Search for the cell housing the specified text and yield its (X, Y) center coordinate. 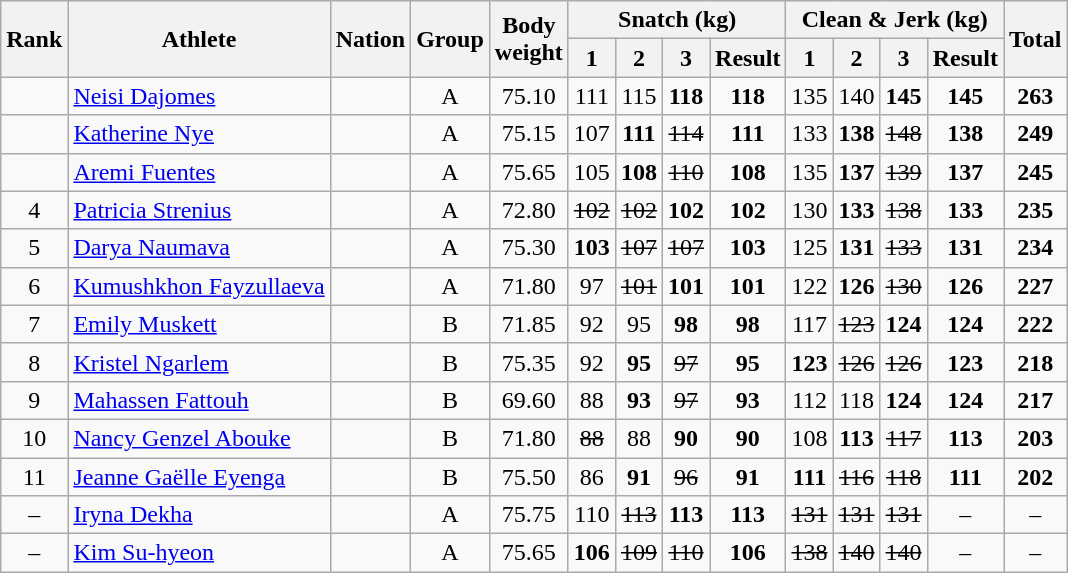
Patricia Strenius (199, 210)
Athlete (199, 39)
Clean & Jerk (kg) (895, 20)
75.30 (528, 248)
Jeanne Gaëlle Eyenga (199, 477)
9 (34, 400)
72.80 (528, 210)
125 (810, 248)
217 (1036, 400)
75.75 (528, 515)
Nancy Genzel Abouke (199, 438)
4 (34, 210)
Bodyweight (528, 39)
Rank (34, 39)
Mahassen Fattouh (199, 400)
222 (1036, 324)
69.60 (528, 400)
Kumushkhon Fayzullaeva (199, 286)
115 (638, 96)
Nation (370, 39)
122 (810, 286)
Snatch (kg) (677, 20)
112 (810, 400)
10 (34, 438)
75.15 (528, 134)
139 (904, 172)
8 (34, 362)
Kim Su-hyeon (199, 553)
86 (592, 477)
227 (1036, 286)
Darya Naumava (199, 248)
114 (686, 134)
75.35 (528, 362)
116 (856, 477)
75.10 (528, 96)
235 (1036, 210)
105 (592, 172)
Group (450, 39)
11 (34, 477)
Kristel Ngarlem (199, 362)
148 (904, 134)
96 (686, 477)
218 (1036, 362)
Aremi Fuentes (199, 172)
Total (1036, 39)
263 (1036, 96)
7 (34, 324)
234 (1036, 248)
Neisi Dajomes (199, 96)
75.50 (528, 477)
Emily Muskett (199, 324)
Katherine Nye (199, 134)
109 (638, 553)
6 (34, 286)
Iryna Dekha (199, 515)
71.85 (528, 324)
5 (34, 248)
245 (1036, 172)
249 (1036, 134)
202 (1036, 477)
203 (1036, 438)
